Pinpoint the cell where the given text exists, returning its (X, Y) midpoint coordinate. 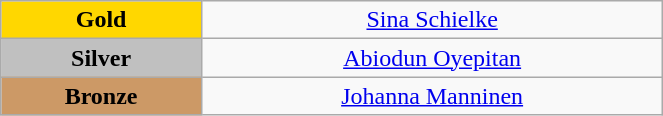
Bronze (102, 96)
Johanna Manninen (432, 96)
Gold (102, 20)
Silver (102, 58)
Abiodun Oyepitan (432, 58)
Sina Schielke (432, 20)
